Find where the given text appears and provide that cell's center as [X, Y] coordinate. 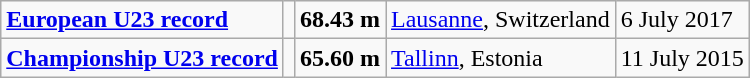
6 July 2017 [682, 20]
Lausanne, Switzerland [501, 20]
65.60 m [340, 58]
68.43 m [340, 20]
European U23 record [142, 20]
Championship U23 record [142, 58]
Tallinn, Estonia [501, 58]
11 July 2015 [682, 58]
